Locate the cell with the specified text and output its (x, y) center coordinate. 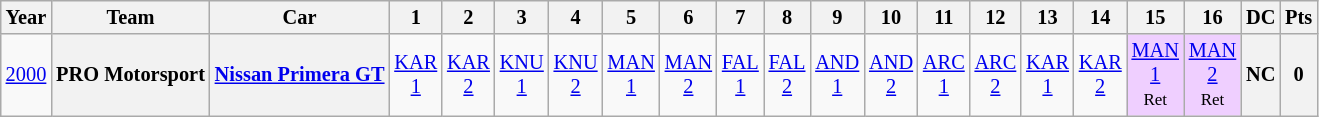
AND1 (837, 75)
FAL2 (788, 75)
ARC2 (996, 75)
5 (630, 17)
15 (1156, 17)
DC (1260, 17)
Car (300, 17)
12 (996, 17)
Nissan Primera GT (300, 75)
11 (944, 17)
0 (1298, 75)
AND2 (891, 75)
NC (1260, 75)
KNU1 (522, 75)
14 (1100, 17)
Pts (1298, 17)
7 (740, 17)
MAN2 (688, 75)
Year (26, 17)
1 (416, 17)
Team (130, 17)
3 (522, 17)
2 (468, 17)
MAN1Ret (1156, 75)
2000 (26, 75)
4 (576, 17)
PRO Motorsport (130, 75)
16 (1212, 17)
10 (891, 17)
9 (837, 17)
MAN1 (630, 75)
ARC1 (944, 75)
KNU2 (576, 75)
8 (788, 17)
6 (688, 17)
FAL1 (740, 75)
MAN2Ret (1212, 75)
13 (1048, 17)
